Extract the [X, Y] coordinate from the center of the cell holding the provided text.  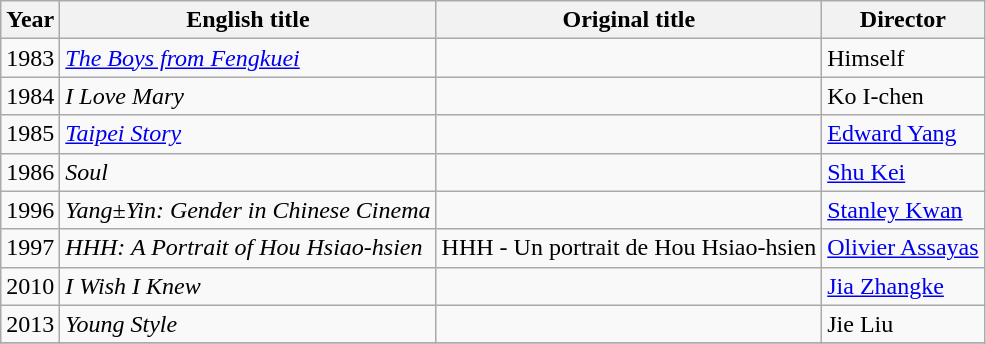
1984 [30, 96]
2013 [30, 324]
Year [30, 20]
1986 [30, 172]
Soul [248, 172]
English title [248, 20]
I Wish I Knew [248, 286]
Jia Zhangke [903, 286]
HHH - Un portrait de Hou Hsiao-hsien [629, 248]
HHH: A Portrait of Hou Hsiao-hsien [248, 248]
Young Style [248, 324]
1983 [30, 58]
Ko I-chen [903, 96]
The Boys from Fengkuei [248, 58]
Jie Liu [903, 324]
2010 [30, 286]
I Love Mary [248, 96]
1996 [30, 210]
Original title [629, 20]
Yang±Yin: Gender in Chinese Cinema [248, 210]
Shu Kei [903, 172]
Stanley Kwan [903, 210]
1997 [30, 248]
Himself [903, 58]
Olivier Assayas [903, 248]
Edward Yang [903, 134]
1985 [30, 134]
Taipei Story [248, 134]
Director [903, 20]
